Determine the [x, y] coordinate at the center of the cell enclosing the given text.  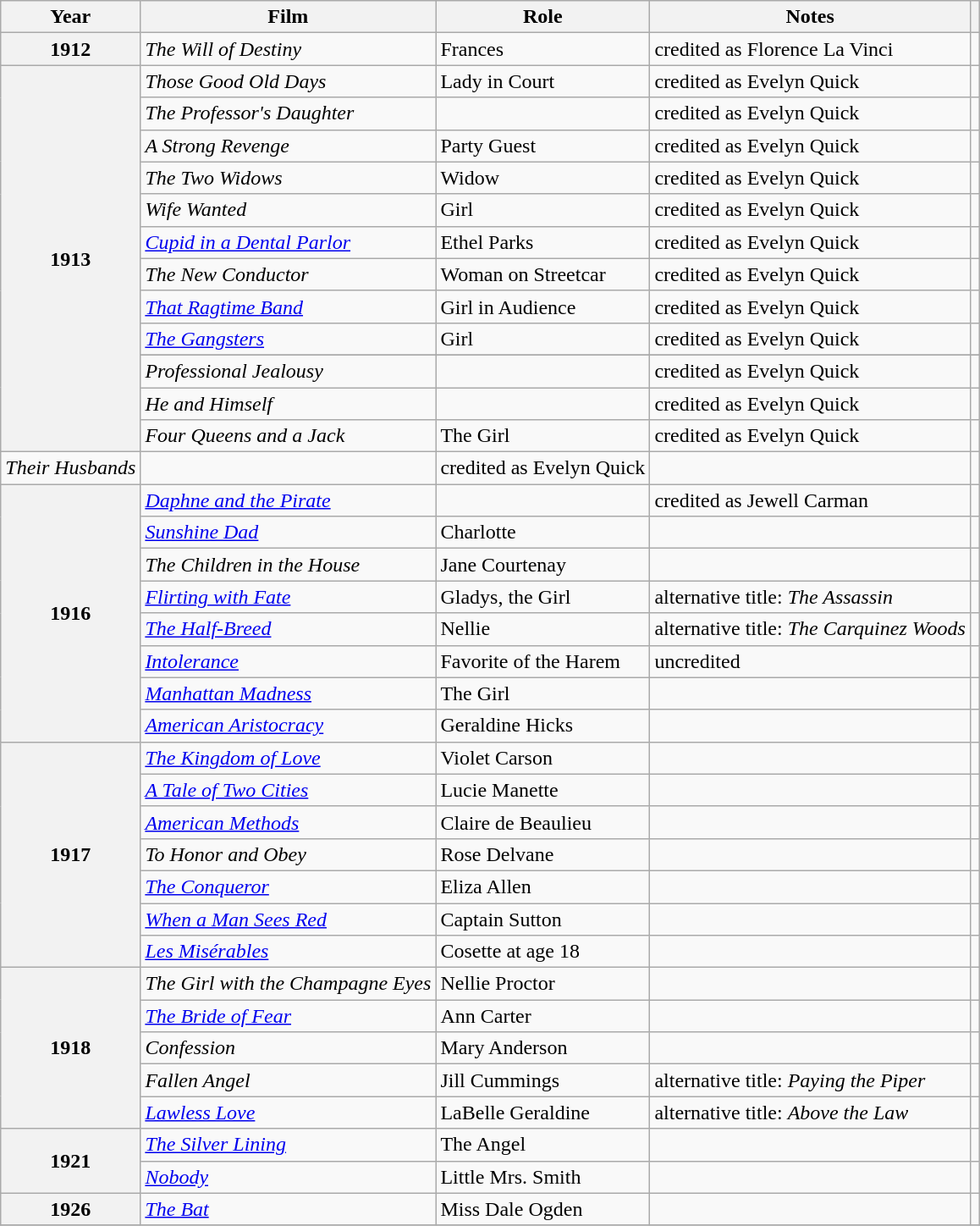
A Tale of Two Cities [288, 790]
Geraldine Hicks [543, 726]
The Will of Destiny [288, 49]
credited as Jewell Carman [811, 500]
1917 [71, 854]
Claire de Beaulieu [543, 822]
1916 [71, 613]
Little Mrs. Smith [543, 1177]
Violet Carson [543, 758]
LaBelle Geraldine [543, 1113]
Daphne and the Pirate [288, 500]
Jane Courtenay [543, 565]
1918 [71, 1048]
Eliza Allen [543, 886]
Party Guest [543, 146]
1912 [71, 49]
The Half-Breed [288, 629]
Lawless Love [288, 1113]
Lucie Manette [543, 790]
Those Good Old Days [288, 81]
American Aristocracy [288, 726]
To Honor and Obey [288, 854]
Jill Cummings [543, 1080]
1926 [71, 1209]
He and Himself [288, 404]
Miss Dale Ogden [543, 1209]
alternative title: Above the Law [811, 1113]
The Bride of Fear [288, 1016]
Their Husbands [71, 468]
Fallen Angel [288, 1080]
Charlotte [543, 533]
alternative title: The Carquinez Woods [811, 629]
Frances [543, 49]
Flirting with Fate [288, 597]
Widow [543, 178]
Nobody [288, 1177]
Ethel Parks [543, 242]
The Children in the House [288, 565]
Intolerance [288, 661]
Confession [288, 1048]
Ann Carter [543, 1016]
The Angel [543, 1145]
Cupid in a Dental Parlor [288, 242]
Wife Wanted [288, 210]
Captain Sutton [543, 919]
The Kingdom of Love [288, 758]
The Silver Lining [288, 1145]
credited as Florence La Vinci [811, 49]
1921 [71, 1161]
Nellie [543, 629]
A Strong Revenge [288, 146]
Gladys, the Girl [543, 597]
The Bat [288, 1209]
Girl in Audience [543, 306]
Role [543, 17]
Mary Anderson [543, 1048]
alternative title: Paying the Piper [811, 1080]
alternative title: The Assassin [811, 597]
Sunshine Dad [288, 533]
Les Misérables [288, 952]
Year [71, 17]
The Gangsters [288, 339]
Film [288, 17]
Manhattan Madness [288, 693]
1913 [71, 259]
Nellie Proctor [543, 984]
When a Man Sees Red [288, 919]
The Two Widows [288, 178]
That Ragtime Band [288, 306]
The Conqueror [288, 886]
Four Queens and a Jack [288, 436]
Notes [811, 17]
Lady in Court [543, 81]
The New Conductor [288, 274]
Woman on Streetcar [543, 274]
Professional Jealousy [288, 371]
Rose Delvane [543, 854]
American Methods [288, 822]
The Professor's Daughter [288, 113]
Favorite of the Harem [543, 661]
uncredited [811, 661]
The Girl with the Champagne Eyes [288, 984]
Cosette at age 18 [543, 952]
